Provide the [X, Y] coordinate of the cell's center where the given text is located.  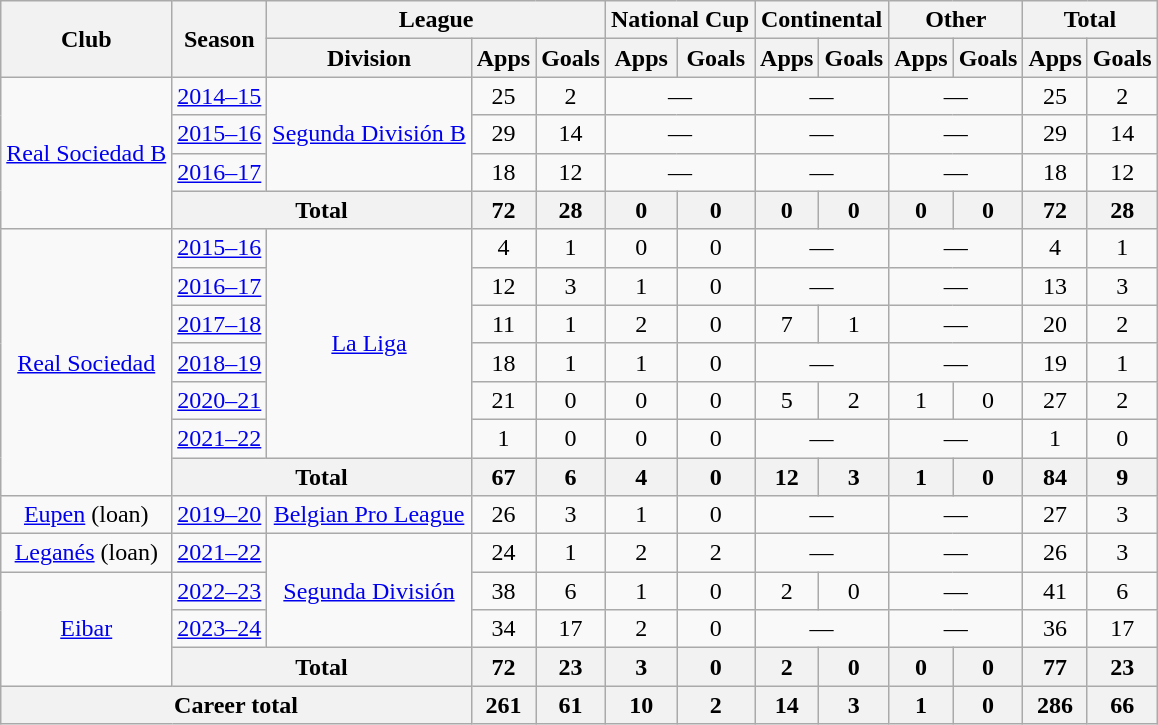
7 [787, 324]
2022–23 [220, 591]
Eupen (loan) [86, 515]
2014–15 [220, 96]
9 [1122, 477]
2020–21 [220, 400]
10 [641, 705]
National Cup [680, 20]
77 [1055, 667]
5 [787, 400]
41 [1055, 591]
Club [86, 39]
286 [1055, 705]
19 [1055, 362]
Segunda División [369, 591]
La Liga [369, 343]
11 [503, 324]
Career total [236, 705]
36 [1055, 629]
66 [1122, 705]
Belgian Pro League [369, 515]
20 [1055, 324]
261 [503, 705]
24 [503, 553]
Eibar [86, 629]
67 [503, 477]
34 [503, 629]
League [436, 20]
61 [571, 705]
Leganés (loan) [86, 553]
13 [1055, 286]
Continental [822, 20]
Other [956, 20]
Real Sociedad [86, 362]
Division [369, 58]
21 [503, 400]
2017–18 [220, 324]
2018–19 [220, 362]
38 [503, 591]
Real Sociedad B [86, 153]
84 [1055, 477]
Season [220, 39]
2023–24 [220, 629]
Segunda División B [369, 134]
2019–20 [220, 515]
